Determine the (x, y) coordinate at the center of the cell enclosing the given text.  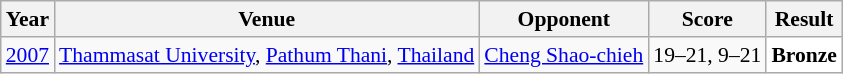
Result (804, 19)
Opponent (564, 19)
Cheng Shao-chieh (564, 55)
Year (28, 19)
Bronze (804, 55)
Venue (266, 19)
19–21, 9–21 (707, 55)
Thammasat University, Pathum Thani, Thailand (266, 55)
2007 (28, 55)
Score (707, 19)
